Locate the cell with the specified text and output its (X, Y) center coordinate. 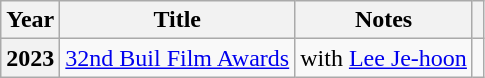
2023 (30, 58)
with Lee Je-hoon (384, 58)
32nd Buil Film Awards (178, 58)
Title (178, 20)
Year (30, 20)
Notes (384, 20)
